Identify which cell holds the provided text, then report its (X, Y) central coordinate. 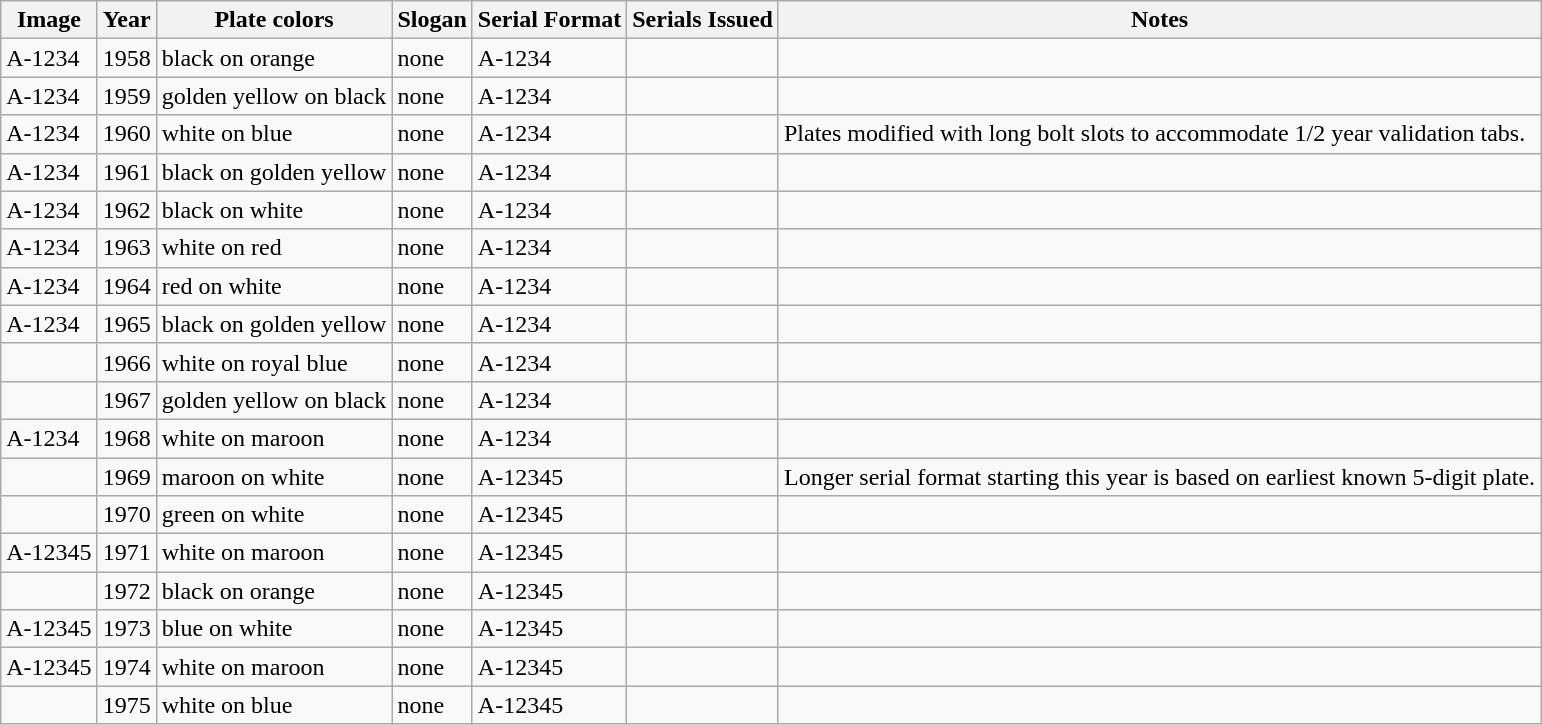
white on red (274, 248)
white on royal blue (274, 362)
1965 (126, 324)
Longer serial format starting this year is based on earliest known 5-digit plate. (1159, 477)
Image (49, 20)
Serials Issued (703, 20)
Serial Format (549, 20)
1971 (126, 553)
1961 (126, 172)
1969 (126, 477)
1967 (126, 400)
1963 (126, 248)
1970 (126, 515)
1960 (126, 134)
green on white (274, 515)
1962 (126, 210)
Plate colors (274, 20)
1966 (126, 362)
1972 (126, 591)
1958 (126, 58)
1959 (126, 96)
Year (126, 20)
1974 (126, 667)
1968 (126, 438)
1964 (126, 286)
black on white (274, 210)
maroon on white (274, 477)
red on white (274, 286)
blue on white (274, 629)
1975 (126, 705)
Notes (1159, 20)
Plates modified with long bolt slots to accommodate 1/2 year validation tabs. (1159, 134)
1973 (126, 629)
Slogan (432, 20)
